Locate the cell with the specified text and output its [X, Y] center coordinate. 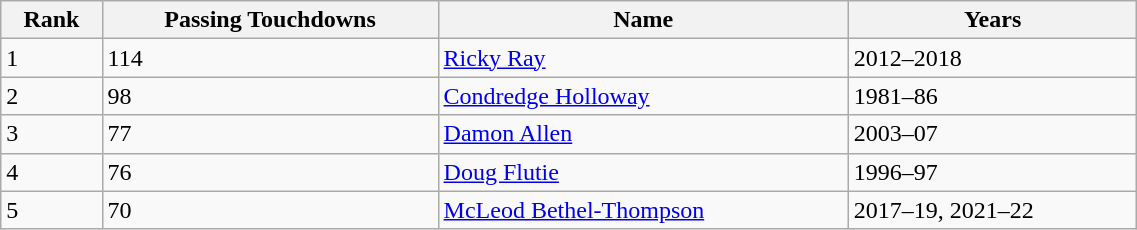
Damon Allen [643, 134]
70 [270, 210]
5 [52, 210]
2 [52, 96]
2012–2018 [992, 58]
2017–19, 2021–22 [992, 210]
Passing Touchdowns [270, 20]
2003–07 [992, 134]
Name [643, 20]
4 [52, 172]
Doug Flutie [643, 172]
1981–86 [992, 96]
Condredge Holloway [643, 96]
77 [270, 134]
98 [270, 96]
McLeod Bethel-Thompson [643, 210]
Ricky Ray [643, 58]
3 [52, 134]
1996–97 [992, 172]
76 [270, 172]
Years [992, 20]
1 [52, 58]
Rank [52, 20]
114 [270, 58]
